For the text-containing cell, return its midpoint in (x, y) coordinate format. 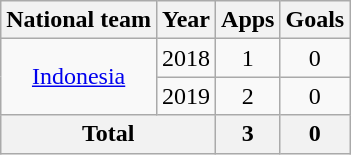
Apps (248, 20)
1 (248, 58)
2 (248, 96)
National team (79, 20)
2018 (186, 58)
2019 (186, 96)
Indonesia (79, 77)
Goals (315, 20)
Total (108, 134)
Year (186, 20)
3 (248, 134)
